Return [X, Y] of the center of cell containing provided text 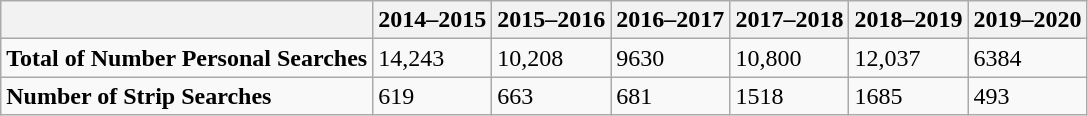
1518 [790, 96]
Number of Strip Searches [187, 96]
2018–2019 [908, 20]
619 [432, 96]
12,037 [908, 58]
2019–2020 [1028, 20]
1685 [908, 96]
663 [552, 96]
9630 [670, 58]
493 [1028, 96]
10,208 [552, 58]
2014–2015 [432, 20]
2015–2016 [552, 20]
Total of Number Personal Searches [187, 58]
14,243 [432, 58]
2016–2017 [670, 20]
10,800 [790, 58]
2017–2018 [790, 20]
6384 [1028, 58]
681 [670, 96]
